For the text-containing cell, return its midpoint in [X, Y] coordinate format. 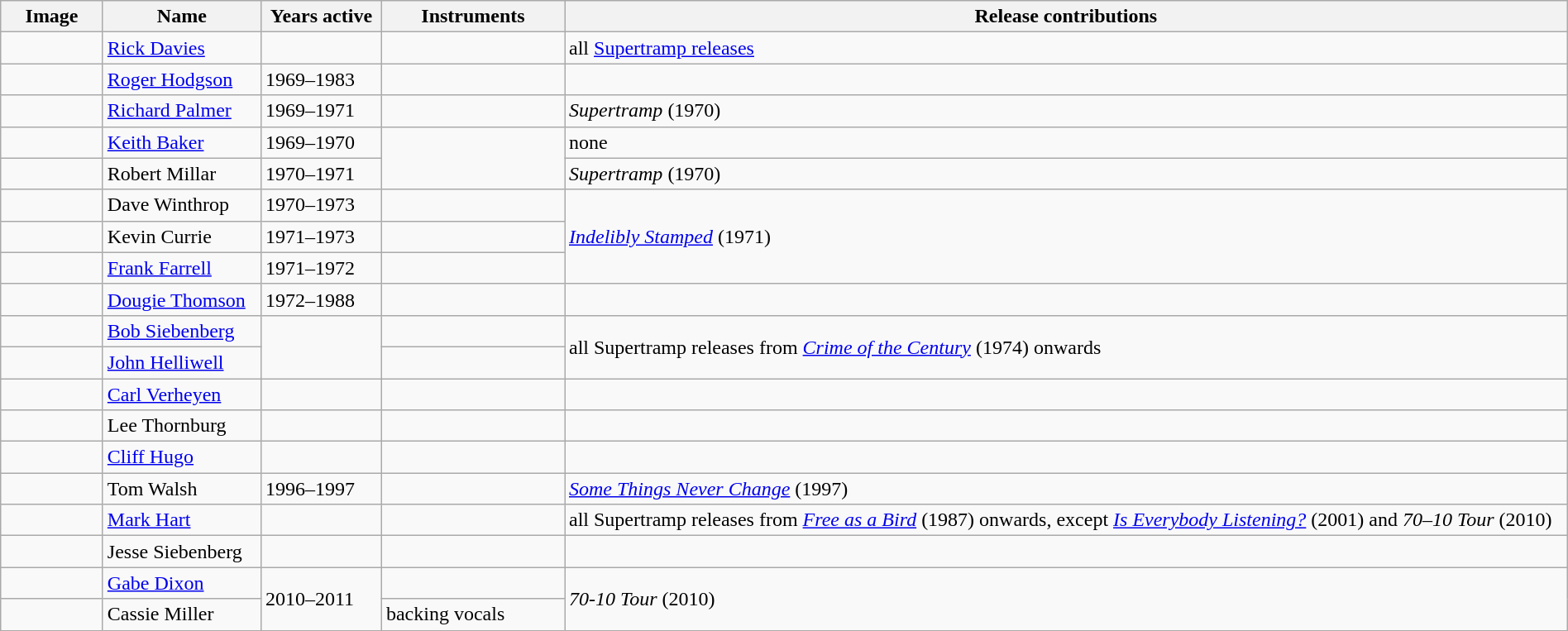
Cassie Miller [182, 614]
Dave Winthrop [182, 205]
Carl Verheyen [182, 394]
Jesse Siebenberg [182, 552]
1969–1983 [321, 79]
2010–2011 [321, 599]
Instruments [473, 17]
Keith Baker [182, 142]
Mark Hart [182, 520]
Cliff Hugo [182, 457]
all Supertramp releases from Free as a Bird (1987) onwards, except Is Everybody Listening? (2001) and 70–10 Tour (2010) [1065, 520]
all Supertramp releases from Crime of the Century (1974) onwards [1065, 347]
Image [52, 17]
Rick Davies [182, 48]
all Supertramp releases [1065, 48]
1970–1973 [321, 205]
backing vocals [473, 614]
1969–1970 [321, 142]
1972–1988 [321, 299]
Richard Palmer [182, 111]
Tom Walsh [182, 489]
Indelibly Stamped (1971) [1065, 237]
Release contributions [1065, 17]
Gabe Dixon [182, 583]
Lee Thornburg [182, 426]
John Helliwell [182, 362]
Dougie Thomson [182, 299]
Some Things Never Change (1997) [1065, 489]
Years active [321, 17]
1996–1997 [321, 489]
Name [182, 17]
1970–1971 [321, 174]
1971–1972 [321, 268]
1969–1971 [321, 111]
70-10 Tour (2010) [1065, 599]
Kevin Currie [182, 237]
Frank Farrell [182, 268]
Robert Millar [182, 174]
Bob Siebenberg [182, 331]
Roger Hodgson [182, 79]
none [1065, 142]
1971–1973 [321, 237]
